Scan for the cell matching the given text and deliver its (x, y) coordinate at center. 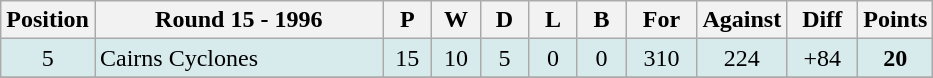
Points (896, 20)
20 (896, 58)
224 (742, 58)
Against (742, 20)
310 (662, 58)
Cairns Cyclones (238, 58)
10 (456, 58)
15 (408, 58)
Diff (822, 20)
L (554, 20)
D (504, 20)
+84 (822, 58)
For (662, 20)
B (602, 20)
Round 15 - 1996 (238, 20)
P (408, 20)
W (456, 20)
Position (48, 20)
